Identify which cell holds the provided text, then report its [x, y] central coordinate. 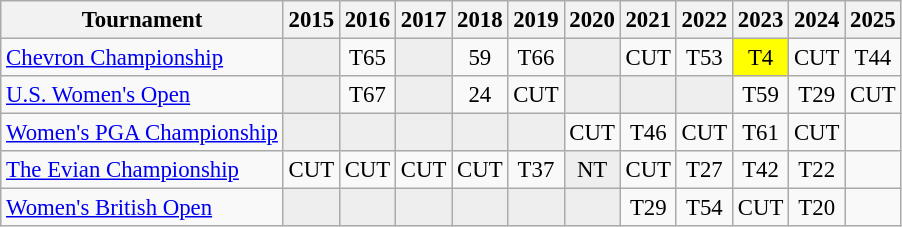
T22 [817, 170]
U.S. Women's Open [142, 95]
Tournament [142, 20]
Women's British Open [142, 208]
2023 [760, 20]
T65 [367, 58]
Women's PGA Championship [142, 133]
2019 [536, 20]
2017 [424, 20]
T27 [704, 170]
T20 [817, 208]
T44 [873, 58]
T4 [760, 58]
2022 [704, 20]
59 [480, 58]
2016 [367, 20]
T46 [648, 133]
T53 [704, 58]
T67 [367, 95]
NT [592, 170]
Chevron Championship [142, 58]
T61 [760, 133]
T66 [536, 58]
T42 [760, 170]
The Evian Championship [142, 170]
2021 [648, 20]
24 [480, 95]
T59 [760, 95]
2018 [480, 20]
2020 [592, 20]
2024 [817, 20]
2025 [873, 20]
T37 [536, 170]
2015 [311, 20]
T54 [704, 208]
